Find where the given text appears and provide that cell's center as (x, y) coordinate. 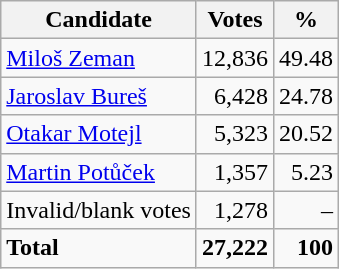
Otakar Motejl (99, 134)
Jaroslav Bureš (99, 96)
% (306, 20)
27,222 (234, 248)
20.52 (306, 134)
Votes (234, 20)
12,836 (234, 58)
Invalid/blank votes (99, 210)
– (306, 210)
Martin Potůček (99, 172)
1,278 (234, 210)
6,428 (234, 96)
24.78 (306, 96)
Miloš Zeman (99, 58)
5.23 (306, 172)
5,323 (234, 134)
100 (306, 248)
49.48 (306, 58)
1,357 (234, 172)
Total (99, 248)
Candidate (99, 20)
